Search for the cell housing the specified text and yield its [x, y] center coordinate. 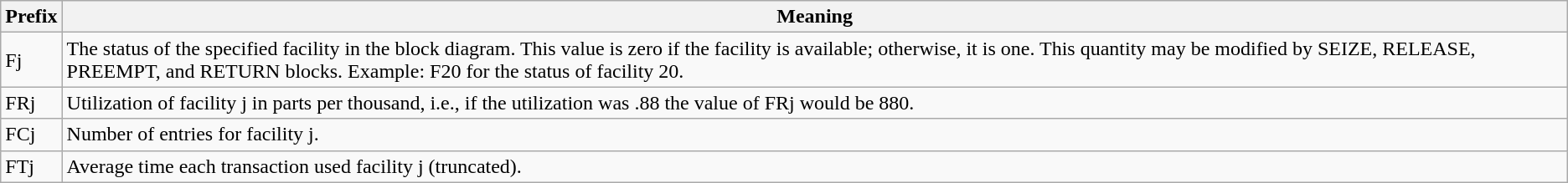
Prefix [32, 17]
FTj [32, 166]
Average time each transaction used facility j (truncated). [814, 166]
Number of entries for facility j. [814, 135]
Fj [32, 60]
FCj [32, 135]
Utilization of facility j in parts per thousand, i.e., if the utilization was .88 the value of FRj would be 880. [814, 103]
Meaning [814, 17]
FRj [32, 103]
